For the text-containing cell, return its midpoint in (x, y) coordinate format. 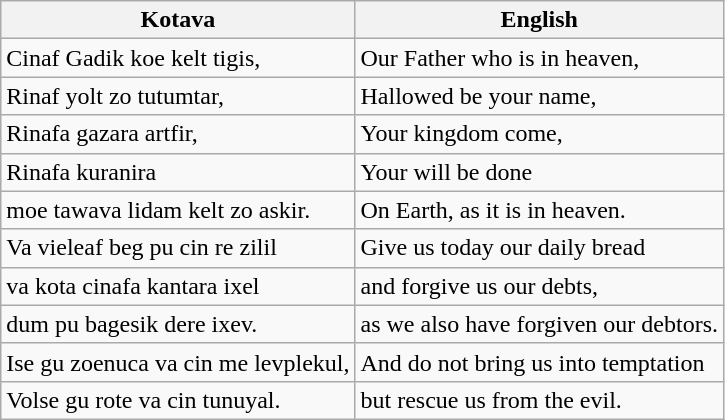
and forgive us our debts, (540, 286)
Give us today our daily bread (540, 248)
Ise gu zoenuca va cin me levplekul, (178, 362)
Hallowed be your name, (540, 96)
dum pu bagesik dere ixev. (178, 324)
Va vieleaf beg pu cin re zilil (178, 248)
Your kingdom come, (540, 134)
Your will be done (540, 172)
as we also have forgiven our debtors. (540, 324)
Volse gu rote va cin tunuyal. (178, 400)
On Earth, as it is in heaven. (540, 210)
And do not bring us into temptation (540, 362)
moe tawava lidam kelt zo askir. (178, 210)
va kota cinafa kantara ixel (178, 286)
Kotava (178, 20)
but rescue us from the evil. (540, 400)
Rinafa gazara artfir, (178, 134)
Cinaf Gadik koe kelt tigis, (178, 58)
Rinafa kuranira (178, 172)
Our Father who is in heaven, (540, 58)
Rinaf yolt zo tutumtar, (178, 96)
English (540, 20)
